For the text-containing cell, return its midpoint in (x, y) coordinate format. 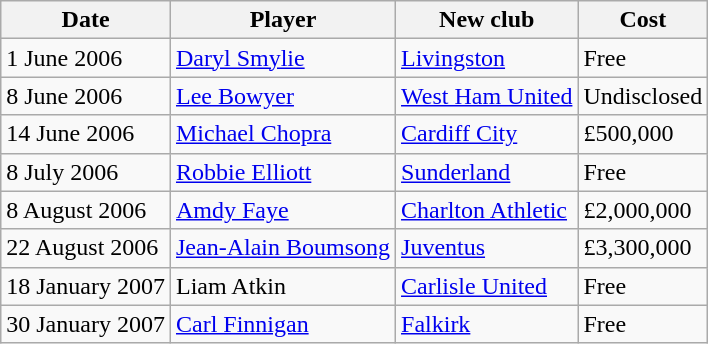
West Ham United (487, 96)
Carlisle United (487, 286)
Juventus (487, 248)
£3,300,000 (643, 248)
£500,000 (643, 134)
Cardiff City (487, 134)
8 July 2006 (86, 172)
Livingston (487, 58)
22 August 2006 (86, 248)
Robbie Elliott (282, 172)
14 June 2006 (86, 134)
8 August 2006 (86, 210)
Cost (643, 20)
Jean-Alain Boumsong (282, 248)
£2,000,000 (643, 210)
Amdy Faye (282, 210)
Player (282, 20)
Falkirk (487, 324)
Sunderland (487, 172)
Michael Chopra (282, 134)
8 June 2006 (86, 96)
Carl Finnigan (282, 324)
30 January 2007 (86, 324)
Lee Bowyer (282, 96)
18 January 2007 (86, 286)
Date (86, 20)
Daryl Smylie (282, 58)
Liam Atkin (282, 286)
Charlton Athletic (487, 210)
New club (487, 20)
1 June 2006 (86, 58)
Undisclosed (643, 96)
